Detect which cell encompasses the target text, then output its [x, y] center coordinate. 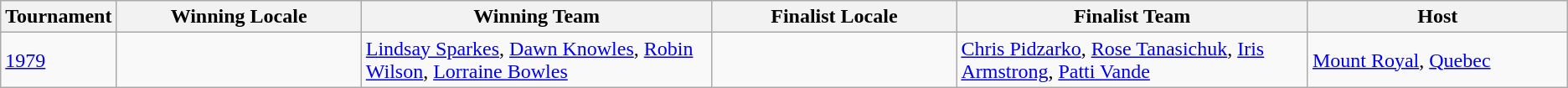
Lindsay Sparkes, Dawn Knowles, Robin Wilson, Lorraine Bowles [536, 60]
1979 [59, 60]
Tournament [59, 17]
Winning Locale [239, 17]
Finalist Locale [834, 17]
Finalist Team [1132, 17]
Host [1437, 17]
Winning Team [536, 17]
Chris Pidzarko, Rose Tanasichuk, Iris Armstrong, Patti Vande [1132, 60]
Mount Royal, Quebec [1437, 60]
